Return [X, Y] of the center of cell containing provided text 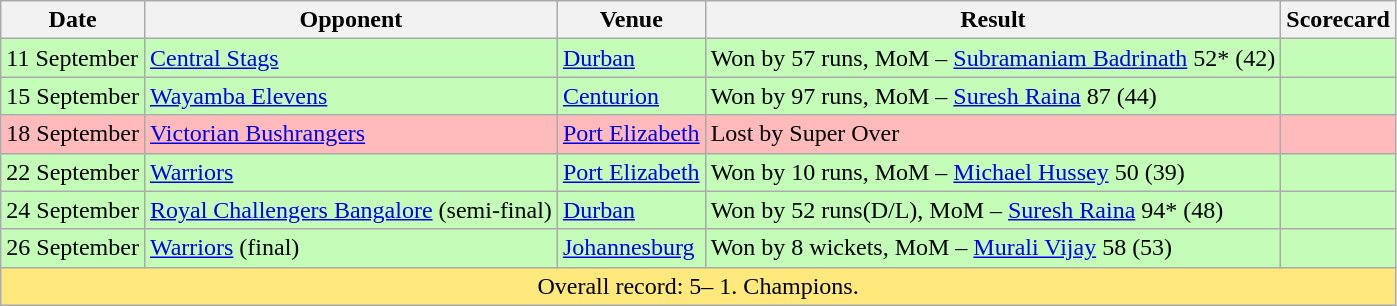
Royal Challengers Bangalore (semi-final) [350, 210]
Victorian Bushrangers [350, 134]
Won by 97 runs, MoM – Suresh Raina 87 (44) [993, 96]
Overall record: 5– 1. Champions. [698, 286]
Won by 52 runs(D/L), MoM – Suresh Raina 94* (48) [993, 210]
24 September [73, 210]
Won by 10 runs, MoM – Michael Hussey 50 (39) [993, 172]
Venue [631, 20]
Warriors [350, 172]
Warriors (final) [350, 248]
Won by 57 runs, MoM – Subramaniam Badrinath 52* (42) [993, 58]
18 September [73, 134]
Won by 8 wickets, MoM – Murali Vijay 58 (53) [993, 248]
Lost by Super Over [993, 134]
Opponent [350, 20]
26 September [73, 248]
Wayamba Elevens [350, 96]
Central Stags [350, 58]
11 September [73, 58]
Result [993, 20]
Scorecard [1338, 20]
22 September [73, 172]
Date [73, 20]
15 September [73, 96]
Johannesburg [631, 248]
Centurion [631, 96]
